Provide the (X, Y) coordinate of the cell's center where the given text is located.  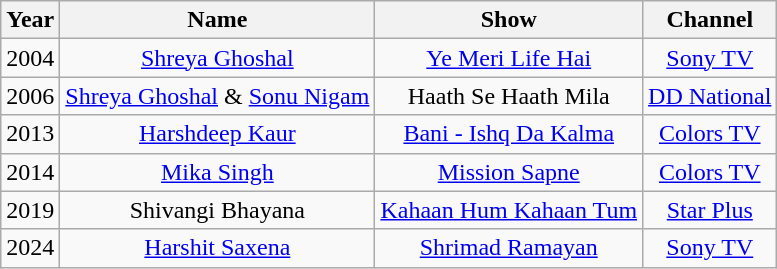
Mika Singh (218, 172)
Harshit Saxena (218, 248)
2014 (30, 172)
Name (218, 20)
2013 (30, 134)
Channel (710, 20)
Shreya Ghoshal & Sonu Nigam (218, 96)
Harshdeep Kaur (218, 134)
2019 (30, 210)
Shivangi Bhayana (218, 210)
Show (509, 20)
DD National (710, 96)
Shreya Ghoshal (218, 58)
2004 (30, 58)
Shrimad Ramayan (509, 248)
Haath Se Haath Mila (509, 96)
Bani - Ishq Da Kalma (509, 134)
Ye Meri Life Hai (509, 58)
2024 (30, 248)
Mission Sapne (509, 172)
Year (30, 20)
Star Plus (710, 210)
2006 (30, 96)
Kahaan Hum Kahaan Tum (509, 210)
